Return (x, y) of the center of cell containing provided text 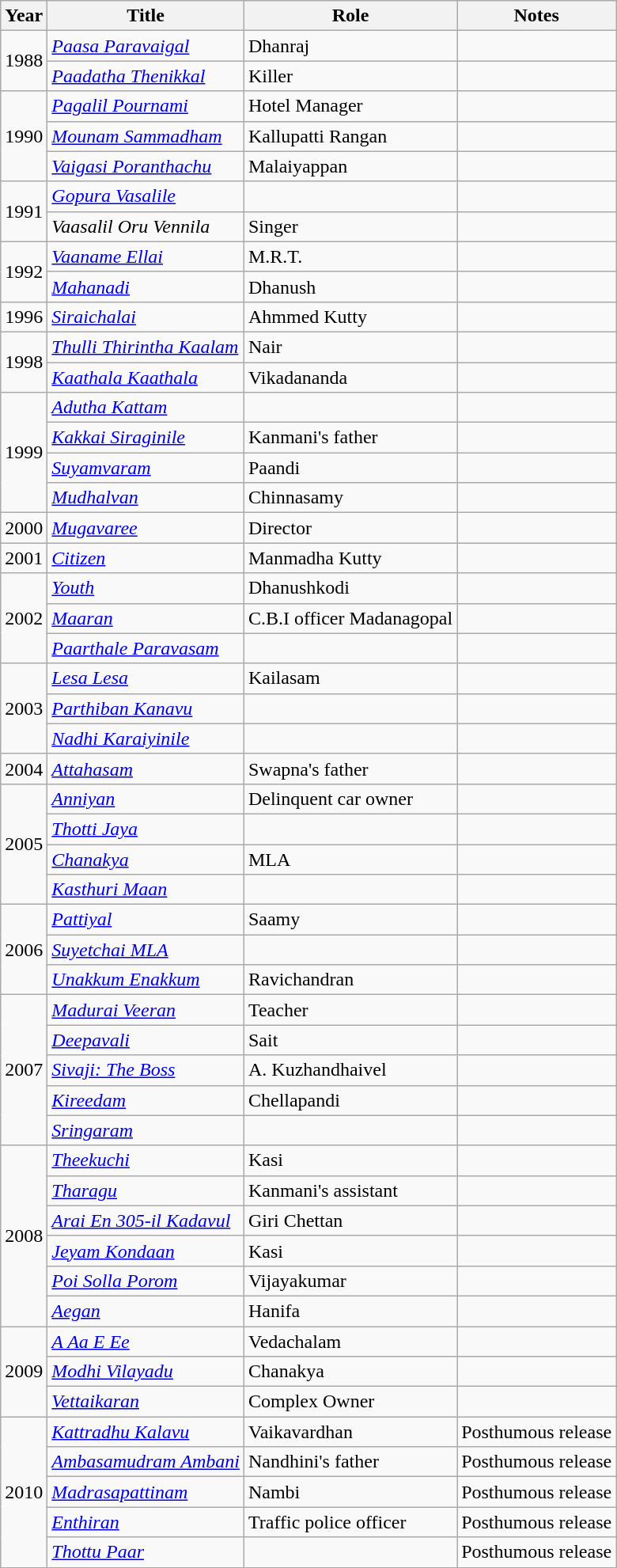
Pagalil Pournami (146, 106)
Title (146, 16)
Youth (146, 588)
Enthiran (146, 1522)
Vaasalil Oru Vennila (146, 226)
Maaran (146, 618)
2009 (24, 1372)
Malaiyappan (350, 166)
Manmadha Kutty (350, 558)
Sait (350, 1040)
Mugavaree (146, 528)
Siraichalai (146, 317)
Mudhalvan (146, 498)
Thottu Paar (146, 1552)
Kailasam (350, 678)
Vaikavardhan (350, 1432)
2002 (24, 618)
C.B.I officer Madanagopal (350, 618)
2004 (24, 769)
M.R.T. (350, 256)
2006 (24, 950)
Anniyan (146, 799)
Kanmani's father (350, 438)
Year (24, 16)
2005 (24, 844)
Adutha Kattam (146, 408)
Unakkum Enakkum (146, 980)
2003 (24, 708)
1996 (24, 317)
Ambasamudram Ambani (146, 1462)
Nambi (350, 1492)
Vaaname Ellai (146, 256)
Citizen (146, 558)
Chellapandi (350, 1100)
2000 (24, 528)
Attahasam (146, 769)
A. Kuzhandhaivel (350, 1070)
MLA (350, 859)
Mahanadi (146, 287)
Paasa Paravaigal (146, 46)
Poi Solla Porom (146, 1281)
Role (350, 16)
Theekuchi (146, 1160)
Vaigasi Poranthachu (146, 166)
1998 (24, 362)
Kakkai Siraginile (146, 438)
Jeyam Kondaan (146, 1251)
Saamy (350, 920)
Suyetchai MLA (146, 950)
Madurai Veeran (146, 1010)
Thotti Jaya (146, 829)
Vijayakumar (350, 1281)
Kasthuri Maan (146, 890)
Kattradhu Kalavu (146, 1432)
Paarthale Paravasam (146, 648)
Paandi (350, 468)
Teacher (350, 1010)
Vedachalam (350, 1342)
Hotel Manager (350, 106)
Dhanushkodi (350, 588)
Lesa Lesa (146, 678)
Notes (536, 16)
Vettaikaran (146, 1402)
Dhanraj (350, 46)
Nandhini's father (350, 1462)
Giri Chettan (350, 1221)
Kanmani's assistant (350, 1190)
2010 (24, 1492)
Nadhi Karaiyinile (146, 738)
Paadatha Thenikkal (146, 76)
Vikadananda (350, 378)
Kallupatti Rangan (350, 136)
Sringaram (146, 1130)
Ahmmed Kutty (350, 317)
Director (350, 528)
2001 (24, 558)
Kireedam (146, 1100)
Complex Owner (350, 1402)
Ravichandran (350, 980)
Sivaji: The Boss (146, 1070)
1992 (24, 271)
Hanifa (350, 1311)
1991 (24, 211)
2008 (24, 1236)
Arai En 305-il Kadavul (146, 1221)
Traffic police officer (350, 1522)
Delinquent car owner (350, 799)
Pattiyal (146, 920)
1988 (24, 61)
Swapna's father (350, 769)
Parthiban Kanavu (146, 708)
Deepavali (146, 1040)
Mounam Sammadham (146, 136)
Killer (350, 76)
Modhi Vilayadu (146, 1372)
Chinnasamy (350, 498)
1999 (24, 453)
A Aa E Ee (146, 1342)
Singer (350, 226)
Madrasapattinam (146, 1492)
Dhanush (350, 287)
Aegan (146, 1311)
Kaathala Kaathala (146, 378)
Suyamvaram (146, 468)
1990 (24, 136)
2007 (24, 1070)
Tharagu (146, 1190)
Gopura Vasalile (146, 196)
Thulli Thirintha Kaalam (146, 347)
Nair (350, 347)
